Detect which cell encompasses the target text, then output its [x, y] center coordinate. 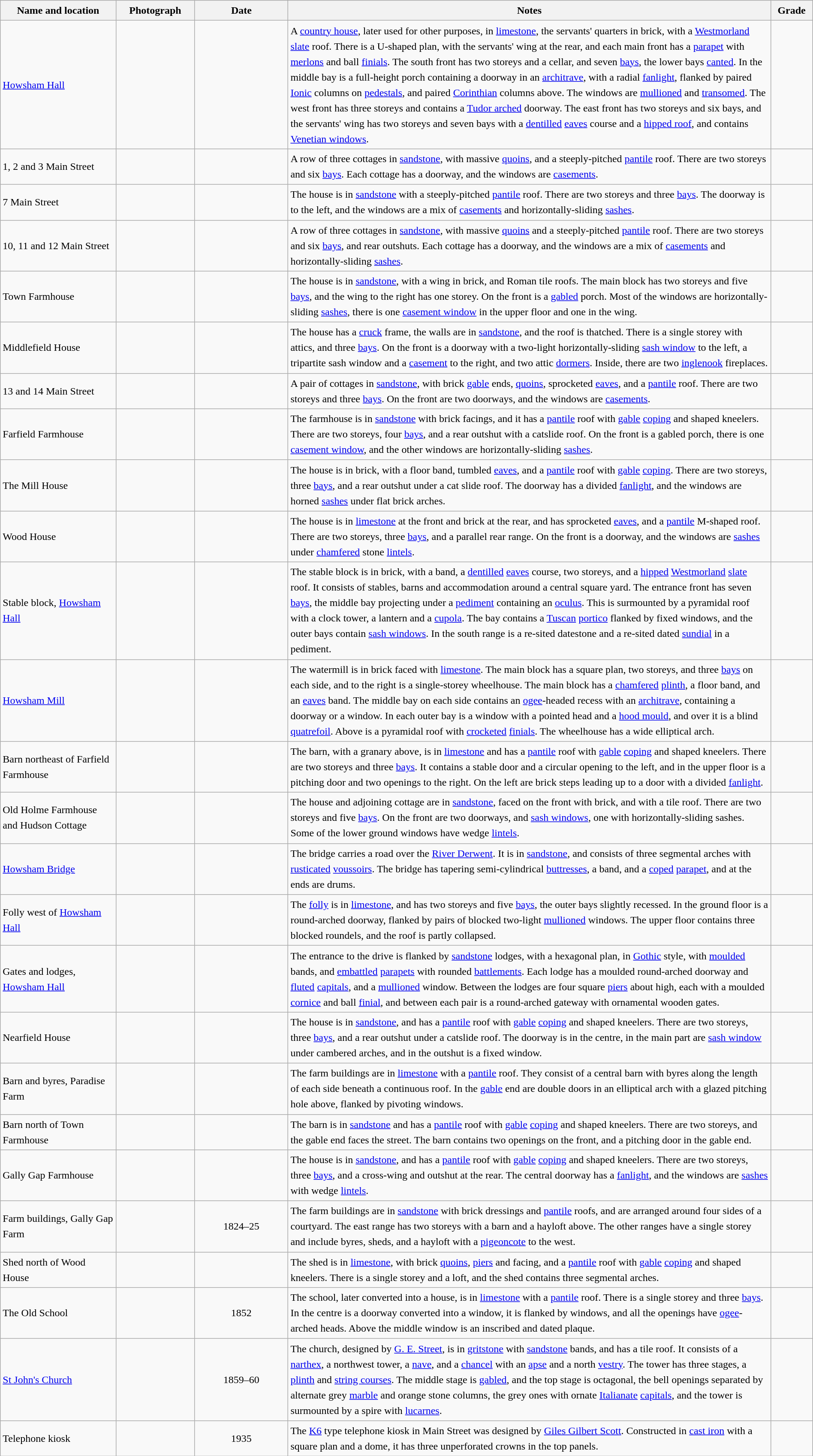
Grade [792, 10]
Wood House [58, 536]
Farfield Farmhouse [58, 434]
Date [241, 10]
10, 11 and 12 Main Street [58, 245]
Middlefield House [58, 347]
Howsham Bridge [58, 869]
1824–25 [241, 1227]
Folly west of Howsham Hall [58, 920]
7 Main Street [58, 202]
1935 [241, 1438]
Howsham Mill [58, 701]
Nearfield House [58, 1038]
Barn northeast of Farfield Farmhouse [58, 767]
Gally Gap Farmhouse [58, 1175]
Barn north of Town Farmhouse [58, 1132]
Town Farmhouse [58, 297]
1859–60 [241, 1379]
Barn and byres, Paradise Farm [58, 1088]
The Mill House [58, 485]
13 and 14 Main Street [58, 391]
Farm buildings, Gally Gap Farm [58, 1227]
Howsham Hall [58, 85]
Shed north of Wood House [58, 1269]
Photograph [155, 10]
Name and location [58, 10]
The Old School [58, 1313]
Old Holme Farmhouse and Hudson Cottage [58, 818]
Stable block, Howsham Hall [58, 611]
1, 2 and 3 Main Street [58, 166]
St John's Church [58, 1379]
Telephone kiosk [58, 1438]
1852 [241, 1313]
Notes [529, 10]
Gates and lodges, Howsham Hall [58, 979]
